From the cell containing the given text, extract its center point as [X, Y] coordinate. 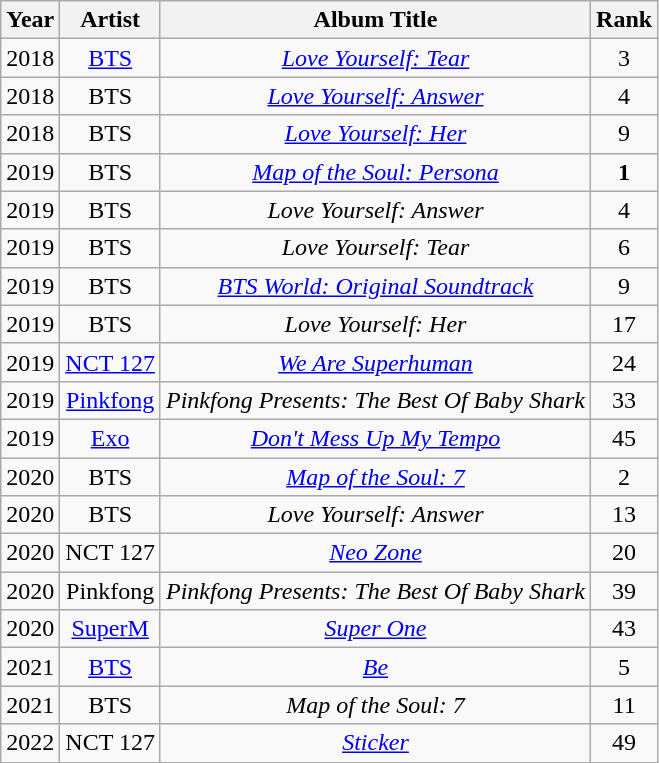
20 [624, 553]
Sticker [375, 743]
5 [624, 667]
43 [624, 629]
Rank [624, 20]
6 [624, 248]
Map of the Soul: Persona [375, 172]
33 [624, 400]
We Are Superhuman [375, 362]
SuperM [110, 629]
17 [624, 324]
2022 [30, 743]
Album Title [375, 20]
Super One [375, 629]
3 [624, 58]
Don't Mess Up My Tempo [375, 438]
45 [624, 438]
Be [375, 667]
Artist [110, 20]
39 [624, 591]
49 [624, 743]
1 [624, 172]
13 [624, 515]
Neo Zone [375, 553]
Year [30, 20]
11 [624, 705]
BTS World: Original Soundtrack [375, 286]
2 [624, 477]
24 [624, 362]
Exo [110, 438]
